Output the [X, Y] coordinate of the center of the cell containing the given text.  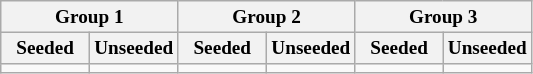
Group 3 [443, 17]
Group 1 [90, 17]
Group 2 [266, 17]
